Return the [X, Y] coordinate for the center point of the cell that contains the specified text.  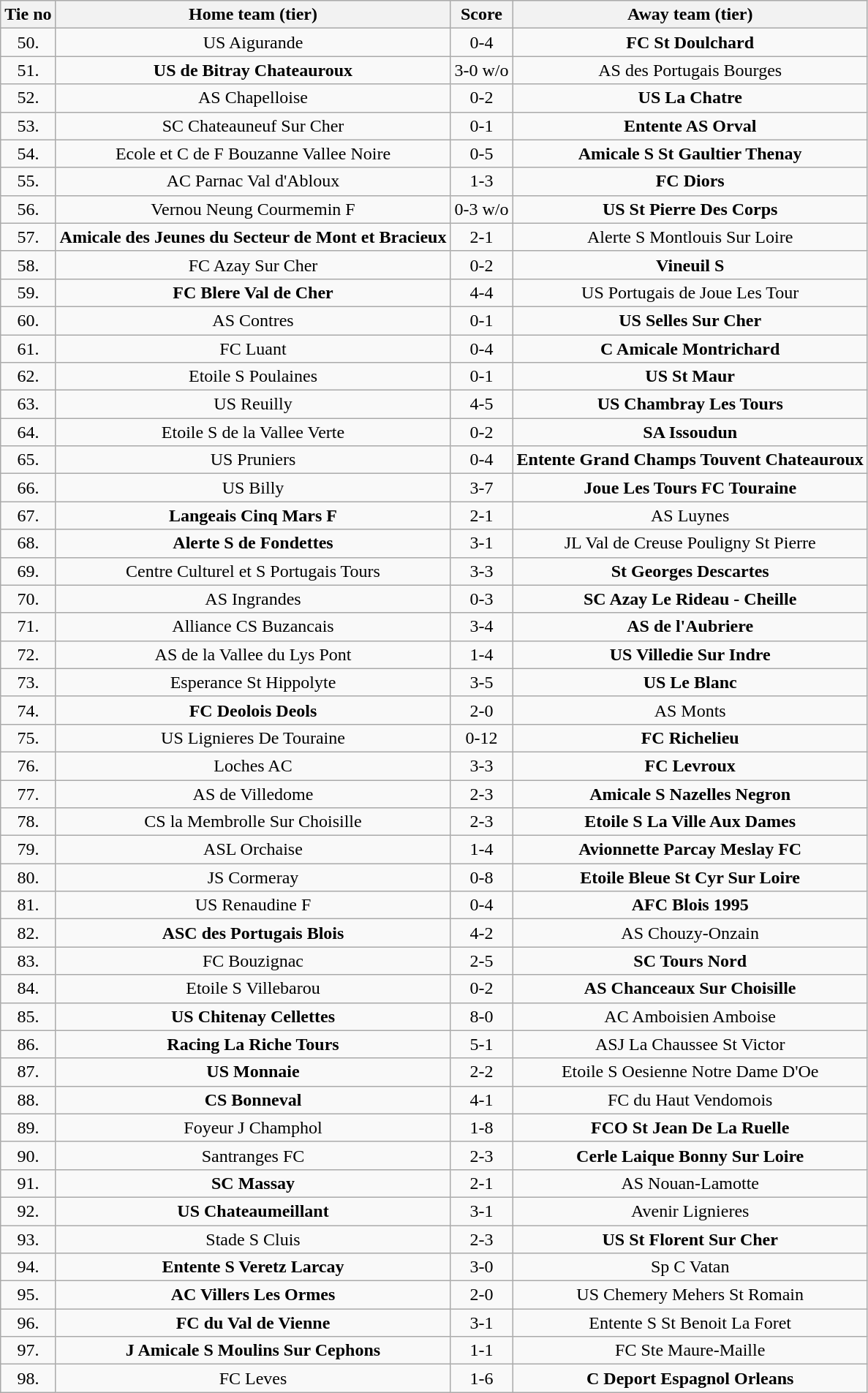
4-4 [481, 292]
AS de la Vallee du Lys Pont [253, 654]
AS Chapelloise [253, 98]
AS Chouzy-Onzain [690, 933]
JS Cormeray [253, 877]
3-4 [481, 627]
57. [28, 237]
ASJ La Chaussee St Victor [690, 1044]
Vineuil S [690, 265]
US St Maur [690, 377]
Ecole et C de F Bouzanne Vallee Noire [253, 154]
75. [28, 738]
65. [28, 460]
US Le Blanc [690, 682]
Etoile Bleue St Cyr Sur Loire [690, 877]
US Lignieres De Touraine [253, 738]
3-5 [481, 682]
FC Richelieu [690, 738]
73. [28, 682]
SC Chateauneuf Sur Cher [253, 126]
0-5 [481, 154]
63. [28, 404]
Away team (tier) [690, 15]
FC Deolois Deols [253, 710]
69. [28, 571]
US Selles Sur Cher [690, 320]
FC Blere Val de Cher [253, 292]
3-0 [481, 1267]
US Portugais de Joue Les Tour [690, 292]
96. [28, 1323]
US St Florent Sur Cher [690, 1239]
88. [28, 1100]
1-8 [481, 1128]
1-6 [481, 1378]
AS Ingrandes [253, 599]
AS Contres [253, 320]
AS de l'Aubriere [690, 627]
85. [28, 1016]
Vernou Neung Courmemin F [253, 209]
Sp C Vatan [690, 1267]
72. [28, 654]
52. [28, 98]
95. [28, 1295]
Etoile S de la Vallee Verte [253, 432]
94. [28, 1267]
AC Amboisien Amboise [690, 1016]
CS la Membrolle Sur Choisille [253, 822]
Esperance St Hippolyte [253, 682]
FC Diors [690, 181]
8-0 [481, 1016]
0-12 [481, 738]
0-3 [481, 599]
50. [28, 42]
Loches AC [253, 766]
3-0 w/o [481, 70]
CS Bonneval [253, 1100]
2-2 [481, 1072]
0-8 [481, 877]
79. [28, 850]
91. [28, 1183]
AFC Blois 1995 [690, 905]
ASC des Portugais Blois [253, 933]
US Reuilly [253, 404]
62. [28, 377]
AS Nouan-Lamotte [690, 1183]
Joue Les Tours FC Touraine [690, 488]
AS de Villedome [253, 793]
86. [28, 1044]
74. [28, 710]
Alerte S de Fondettes [253, 543]
1-3 [481, 181]
FC Luant [253, 349]
54. [28, 154]
AS Monts [690, 710]
Home team (tier) [253, 15]
US Renaudine F [253, 905]
89. [28, 1128]
US Monnaie [253, 1072]
US Chambray Les Tours [690, 404]
US Chitenay Cellettes [253, 1016]
US St Pierre Des Corps [690, 209]
Entente AS Orval [690, 126]
Alerte S Montlouis Sur Loire [690, 237]
51. [28, 70]
AC Villers Les Ormes [253, 1295]
SA Issoudun [690, 432]
83. [28, 961]
3-7 [481, 488]
FC Levroux [690, 766]
61. [28, 349]
84. [28, 989]
AS Luynes [690, 516]
60. [28, 320]
Alliance CS Buzancais [253, 627]
FC Bouzignac [253, 961]
Langeais Cinq Mars F [253, 516]
AC Parnac Val d'Abloux [253, 181]
2-5 [481, 961]
64. [28, 432]
68. [28, 543]
US Aigurande [253, 42]
FC du Val de Vienne [253, 1323]
JL Val de Creuse Pouligny St Pierre [690, 543]
C Deport Espagnol Orleans [690, 1378]
71. [28, 627]
76. [28, 766]
US Chateaumeillant [253, 1211]
US Pruniers [253, 460]
SC Tours Nord [690, 961]
FCO St Jean De La Ruelle [690, 1128]
C Amicale Montrichard [690, 349]
SC Azay Le Rideau - Cheille [690, 599]
90. [28, 1155]
US Billy [253, 488]
0-3 w/o [481, 209]
70. [28, 599]
FC St Doulchard [690, 42]
US La Chatre [690, 98]
Santranges FC [253, 1155]
66. [28, 488]
4-2 [481, 933]
Avionnette Parcay Meslay FC [690, 850]
FC du Haut Vendomois [690, 1100]
Score [481, 15]
FC Ste Maure-Maille [690, 1351]
AS Chanceaux Sur Choisille [690, 989]
87. [28, 1072]
80. [28, 877]
97. [28, 1351]
J Amicale S Moulins Sur Cephons [253, 1351]
AS des Portugais Bourges [690, 70]
4-5 [481, 404]
5-1 [481, 1044]
55. [28, 181]
Avenir Lignieres [690, 1211]
Tie no [28, 15]
1-1 [481, 1351]
56. [28, 209]
US Villedie Sur Indre [690, 654]
St Georges Descartes [690, 571]
Entente S St Benoit La Foret [690, 1323]
US Chemery Mehers St Romain [690, 1295]
77. [28, 793]
Entente Grand Champs Touvent Chateauroux [690, 460]
67. [28, 516]
78. [28, 822]
92. [28, 1211]
81. [28, 905]
SC Massay [253, 1183]
ASL Orchaise [253, 850]
Etoile S Oesienne Notre Dame D'Oe [690, 1072]
Amicale des Jeunes du Secteur de Mont et Bracieux [253, 237]
53. [28, 126]
59. [28, 292]
Cerle Laique Bonny Sur Loire [690, 1155]
Entente S Veretz Larcay [253, 1267]
Foyeur J Champhol [253, 1128]
58. [28, 265]
Etoile S Villebarou [253, 989]
Racing La Riche Tours [253, 1044]
82. [28, 933]
Centre Culturel et S Portugais Tours [253, 571]
Stade S Cluis [253, 1239]
4-1 [481, 1100]
Amicale S Nazelles Negron [690, 793]
Etoile S Poulaines [253, 377]
98. [28, 1378]
93. [28, 1239]
FC Azay Sur Cher [253, 265]
FC Leves [253, 1378]
US de Bitray Chateauroux [253, 70]
Etoile S La Ville Aux Dames [690, 822]
Amicale S St Gaultier Thenay [690, 154]
